Provide the (x, y) coordinate of the cell's center where the given text is located.  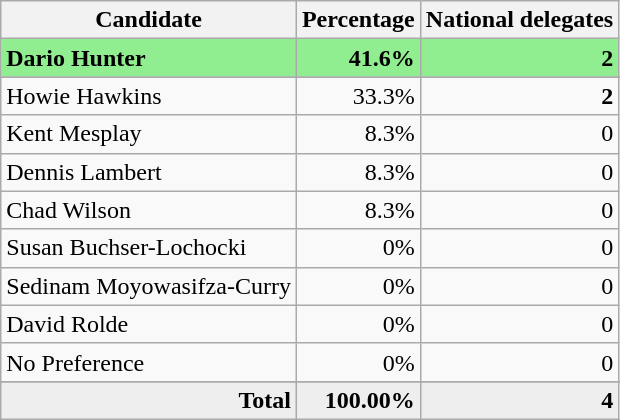
Total (149, 400)
Howie Hawkins (149, 96)
33.3% (358, 96)
Sedinam Moyowasifza-Curry (149, 286)
Chad Wilson (149, 210)
No Preference (149, 362)
4 (519, 400)
Dario Hunter (149, 58)
Percentage (358, 20)
National delegates (519, 20)
David Rolde (149, 324)
41.6% (358, 58)
100.00% (358, 400)
Candidate (149, 20)
Susan Buchser-Lochocki (149, 248)
Kent Mesplay (149, 134)
Dennis Lambert (149, 172)
